Locate the cell with the specified text and output its [X, Y] center coordinate. 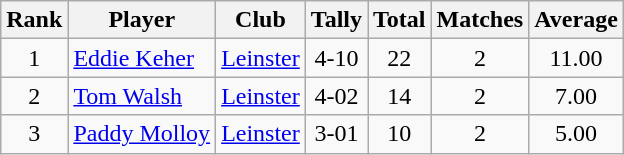
Club [261, 20]
5.00 [576, 134]
Average [576, 20]
Paddy Molloy [142, 134]
1 [34, 58]
3-01 [336, 134]
Tally [336, 20]
Total [400, 20]
Player [142, 20]
Tom Walsh [142, 96]
11.00 [576, 58]
3 [34, 134]
7.00 [576, 96]
Rank [34, 20]
Eddie Keher [142, 58]
22 [400, 58]
4-10 [336, 58]
10 [400, 134]
Matches [480, 20]
4-02 [336, 96]
14 [400, 96]
